Return (x, y) of the center of cell containing provided text 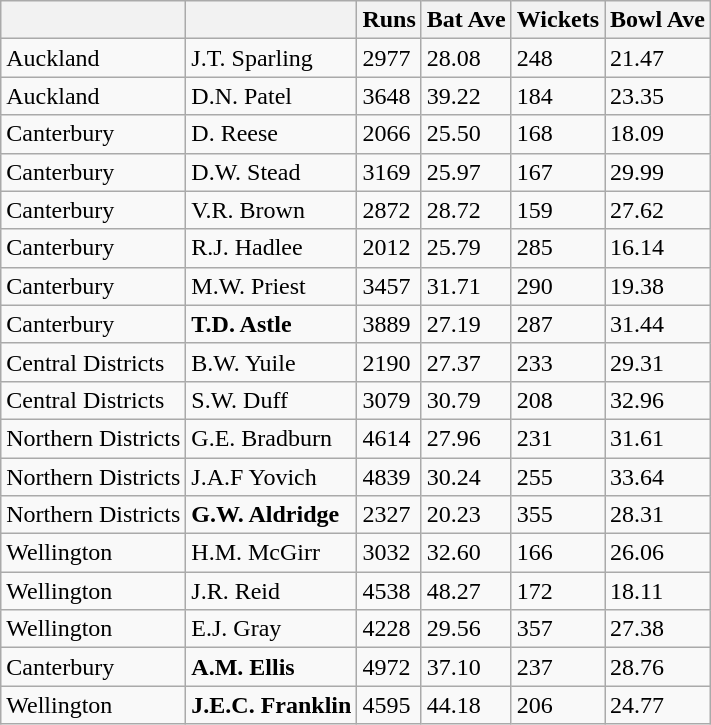
2190 (389, 362)
H.M. McGirr (272, 553)
Bowl Ave (658, 20)
26.06 (658, 553)
28.08 (466, 58)
Wickets (558, 20)
2872 (389, 210)
18.09 (658, 134)
231 (558, 438)
357 (558, 629)
4972 (389, 667)
285 (558, 248)
27.19 (466, 324)
V.R. Brown (272, 210)
23.35 (658, 96)
30.79 (466, 400)
44.18 (466, 705)
27.62 (658, 210)
3457 (389, 286)
29.56 (466, 629)
37.10 (466, 667)
355 (558, 515)
J.T. Sparling (272, 58)
25.79 (466, 248)
2012 (389, 248)
21.47 (658, 58)
S.W. Duff (272, 400)
27.38 (658, 629)
25.97 (466, 172)
4595 (389, 705)
48.27 (466, 591)
290 (558, 286)
J.A.F Yovich (272, 477)
28.72 (466, 210)
B.W. Yuile (272, 362)
208 (558, 400)
3169 (389, 172)
27.37 (466, 362)
233 (558, 362)
206 (558, 705)
2327 (389, 515)
3032 (389, 553)
30.24 (466, 477)
184 (558, 96)
4538 (389, 591)
2977 (389, 58)
32.96 (658, 400)
4614 (389, 438)
Bat Ave (466, 20)
237 (558, 667)
G.E. Bradburn (272, 438)
16.14 (658, 248)
4839 (389, 477)
D.W. Stead (272, 172)
25.50 (466, 134)
3889 (389, 324)
28.31 (658, 515)
2066 (389, 134)
29.99 (658, 172)
167 (558, 172)
28.76 (658, 667)
20.23 (466, 515)
159 (558, 210)
24.77 (658, 705)
168 (558, 134)
31.44 (658, 324)
J.R. Reid (272, 591)
18.11 (658, 591)
4228 (389, 629)
T.D. Astle (272, 324)
172 (558, 591)
J.E.C. Franklin (272, 705)
Runs (389, 20)
A.M. Ellis (272, 667)
29.31 (658, 362)
D.N. Patel (272, 96)
E.J. Gray (272, 629)
255 (558, 477)
33.64 (658, 477)
G.W. Aldridge (272, 515)
R.J. Hadlee (272, 248)
27.96 (466, 438)
287 (558, 324)
31.61 (658, 438)
32.60 (466, 553)
166 (558, 553)
3648 (389, 96)
39.22 (466, 96)
D. Reese (272, 134)
19.38 (658, 286)
3079 (389, 400)
248 (558, 58)
31.71 (466, 286)
M.W. Priest (272, 286)
